Capture the cell that displays the provided text and extract its (x, y) central coordinate. 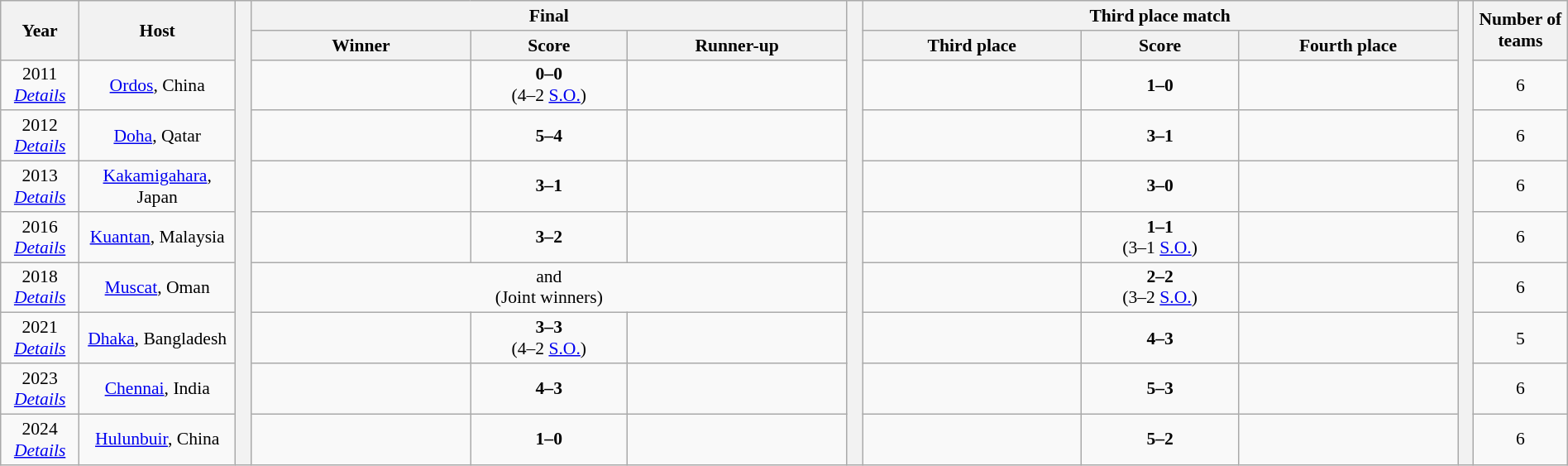
Kakamigahara, Japan (157, 187)
3–3(4–2 S.O.) (549, 338)
3–0 (1159, 187)
2021Details (40, 338)
Ordos, China (157, 84)
Chennai, India (157, 389)
2018 Details (40, 288)
Muscat, Oman (157, 288)
Hulunbuir, China (157, 439)
2024Details (40, 439)
Kuantan, Malaysia (157, 237)
Third place match (1160, 16)
Third place (973, 46)
Year (40, 30)
and (Joint winners) (549, 288)
Doha, Qatar (157, 136)
5 (1520, 338)
1–1(3–1 S.O.) (1159, 237)
2–2(3–2 S.O.) (1159, 288)
5–3 (1159, 389)
0–0 (4–2 S.O.) (549, 84)
5–4 (549, 136)
2023Details (40, 389)
Final (549, 16)
Number of teams (1520, 30)
5–2 (1159, 439)
Dhaka, Bangladesh (157, 338)
Host (157, 30)
2011 Details (40, 84)
2013Details (40, 187)
3–2 (549, 237)
Fourth place (1348, 46)
2016 Details (40, 237)
Winner (361, 46)
2012 Details (40, 136)
Runner-up (738, 46)
